Detect which cell encompasses the target text, then output its [X, Y] center coordinate. 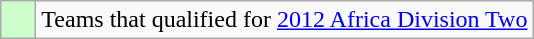
Teams that qualified for 2012 Africa Division Two [284, 20]
